Capture the cell that displays the provided text and extract its (X, Y) central coordinate. 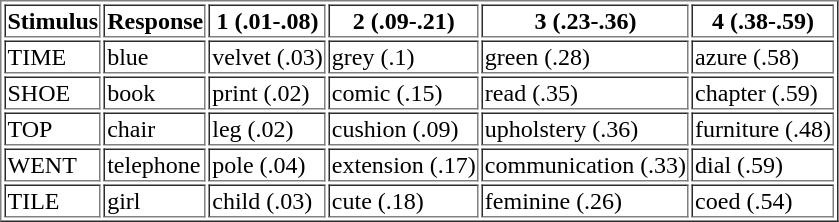
green (.28) (586, 56)
SHOE (52, 92)
blue (155, 56)
communication (.33) (586, 164)
coed (.54) (763, 200)
3 (.23-.36) (586, 20)
grey (.1) (404, 56)
read (.35) (586, 92)
feminine (.26) (586, 200)
telephone (155, 164)
pole (.04) (268, 164)
book (155, 92)
print (.02) (268, 92)
4 (.38-.59) (763, 20)
Stimulus (52, 20)
2 (.09-.21) (404, 20)
1 (.01-.08) (268, 20)
cute (.18) (404, 200)
WENT (52, 164)
chapter (.59) (763, 92)
TILE (52, 200)
velvet (.03) (268, 56)
TOP (52, 128)
azure (.58) (763, 56)
Response (155, 20)
upholstery (.36) (586, 128)
girl (155, 200)
leg (.02) (268, 128)
chair (155, 128)
child (.03) (268, 200)
dial (.59) (763, 164)
furniture (.48) (763, 128)
cushion (.09) (404, 128)
TIME (52, 56)
extension (.17) (404, 164)
comic (.15) (404, 92)
